Provide the [X, Y] coordinate of the cell's center where the given text is located.  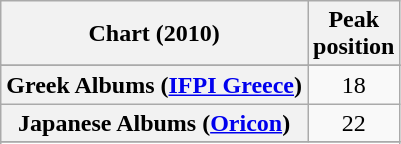
Greek Albums (IFPI Greece) [154, 85]
Japanese Albums (Oricon) [154, 123]
18 [354, 85]
22 [354, 123]
Peakposition [354, 34]
Chart (2010) [154, 34]
